Detect which cell encompasses the target text, then output its [X, Y] center coordinate. 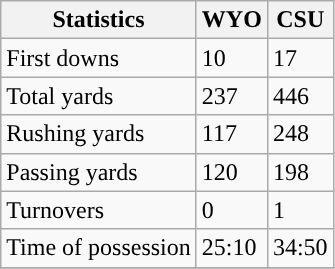
248 [300, 134]
Turnovers [99, 210]
Time of possession [99, 248]
First downs [99, 58]
117 [232, 134]
Rushing yards [99, 134]
198 [300, 172]
10 [232, 58]
25:10 [232, 248]
0 [232, 210]
CSU [300, 20]
17 [300, 58]
34:50 [300, 248]
1 [300, 210]
Statistics [99, 20]
446 [300, 96]
WYO [232, 20]
Total yards [99, 96]
Passing yards [99, 172]
120 [232, 172]
237 [232, 96]
